Identify which cell holds the provided text, then report its [x, y] central coordinate. 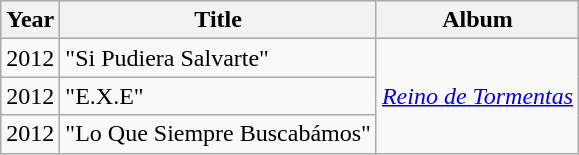
Title [218, 20]
Reino de Tormentas [477, 96]
"E.X.E" [218, 96]
Album [477, 20]
"Si Pudiera Salvarte" [218, 58]
Year [30, 20]
"Lo Que Siempre Buscabámos" [218, 134]
